Search for the cell housing the specified text and yield its (x, y) center coordinate. 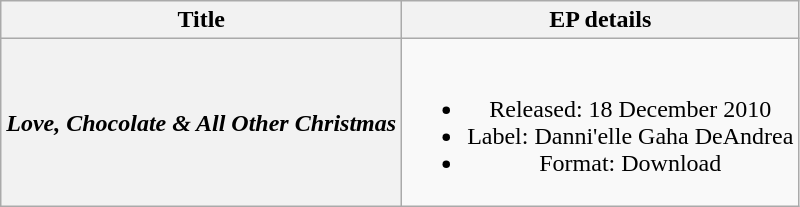
EP details (600, 20)
Title (202, 20)
Released: 18 December 2010Label: Danni'elle Gaha DeAndreaFormat: Download (600, 122)
Love, Chocolate & All Other Christmas (202, 122)
